For the text-containing cell, return its midpoint in [X, Y] coordinate format. 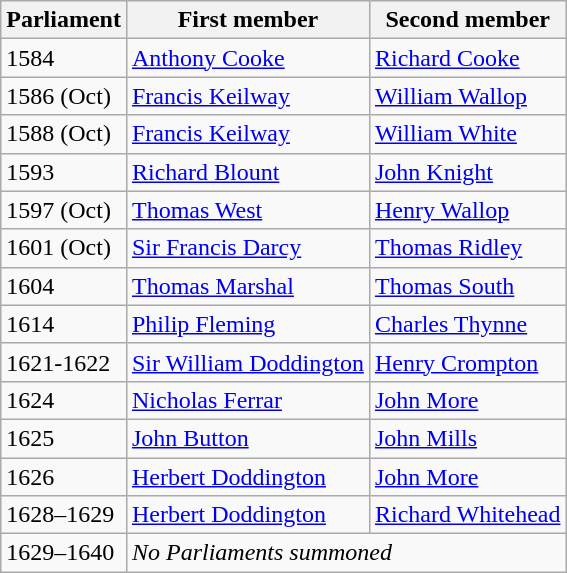
Anthony Cooke [248, 58]
1628–1629 [64, 515]
1621-1622 [64, 362]
1584 [64, 58]
Nicholas Ferrar [248, 400]
Thomas West [248, 210]
Henry Wallop [468, 210]
1601 (Oct) [64, 248]
William Wallop [468, 96]
Thomas Marshal [248, 286]
1593 [64, 172]
Thomas South [468, 286]
1624 [64, 400]
Henry Crompton [468, 362]
Sir Francis Darcy [248, 248]
1614 [64, 324]
John Mills [468, 438]
1626 [64, 477]
1625 [64, 438]
1586 (Oct) [64, 96]
William White [468, 134]
1629–1640 [64, 553]
John Button [248, 438]
Richard Blount [248, 172]
Sir William Doddington [248, 362]
Thomas Ridley [468, 248]
No Parliaments summoned [346, 553]
Philip Fleming [248, 324]
Parliament [64, 20]
Richard Whitehead [468, 515]
John Knight [468, 172]
First member [248, 20]
1588 (Oct) [64, 134]
Charles Thynne [468, 324]
Richard Cooke [468, 58]
1604 [64, 286]
Second member [468, 20]
1597 (Oct) [64, 210]
